Locate the cell with the specified text and output its (X, Y) center coordinate. 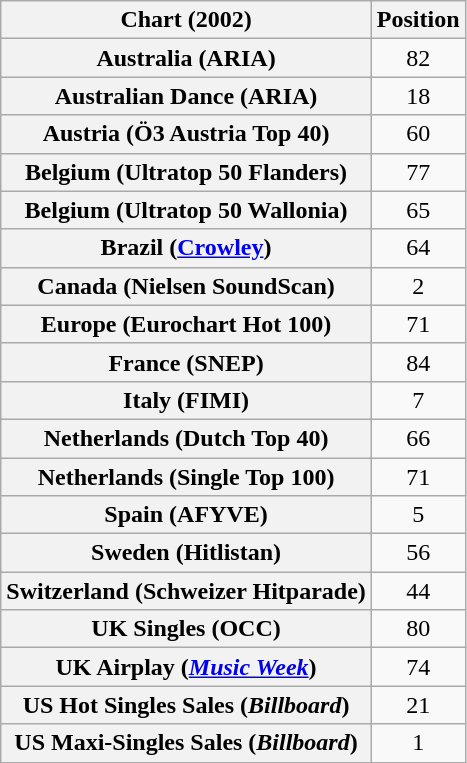
Belgium (Ultratop 50 Wallonia) (186, 210)
5 (418, 515)
66 (418, 438)
Italy (FIMI) (186, 400)
France (SNEP) (186, 362)
Australia (ARIA) (186, 58)
Position (418, 20)
64 (418, 248)
Spain (AFYVE) (186, 515)
82 (418, 58)
Austria (Ö3 Austria Top 40) (186, 134)
Netherlands (Dutch Top 40) (186, 438)
84 (418, 362)
2 (418, 286)
Netherlands (Single Top 100) (186, 477)
60 (418, 134)
Australian Dance (ARIA) (186, 96)
Brazil (Crowley) (186, 248)
65 (418, 210)
Belgium (Ultratop 50 Flanders) (186, 172)
7 (418, 400)
US Maxi-Singles Sales (Billboard) (186, 743)
21 (418, 705)
Europe (Eurochart Hot 100) (186, 324)
80 (418, 629)
US Hot Singles Sales (Billboard) (186, 705)
74 (418, 667)
18 (418, 96)
UK Airplay (Music Week) (186, 667)
56 (418, 553)
77 (418, 172)
Chart (2002) (186, 20)
UK Singles (OCC) (186, 629)
44 (418, 591)
1 (418, 743)
Switzerland (Schweizer Hitparade) (186, 591)
Sweden (Hitlistan) (186, 553)
Canada (Nielsen SoundScan) (186, 286)
